Detect which cell encompasses the target text, then output its (X, Y) center coordinate. 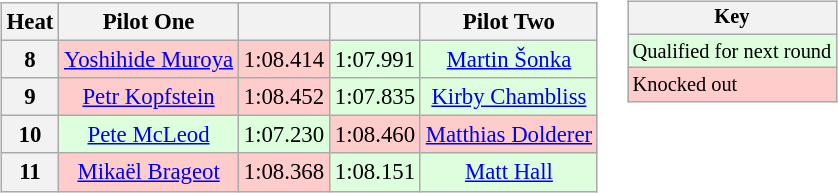
1:07.230 (284, 135)
Martin Šonka (508, 60)
Pilot One (149, 22)
Knocked out (732, 85)
1:08.151 (374, 172)
1:07.835 (374, 97)
Heat (30, 22)
Key (732, 18)
Mikaël Brageot (149, 172)
Kirby Chambliss (508, 97)
11 (30, 172)
1:07.991 (374, 60)
Pete McLeod (149, 135)
1:08.460 (374, 135)
8 (30, 60)
Matt Hall (508, 172)
1:08.368 (284, 172)
1:08.452 (284, 97)
1:08.414 (284, 60)
10 (30, 135)
Petr Kopfstein (149, 97)
Yoshihide Muroya (149, 60)
Matthias Dolderer (508, 135)
Qualified for next round (732, 51)
9 (30, 97)
Pilot Two (508, 22)
